For the text-containing cell, return its midpoint in (x, y) coordinate format. 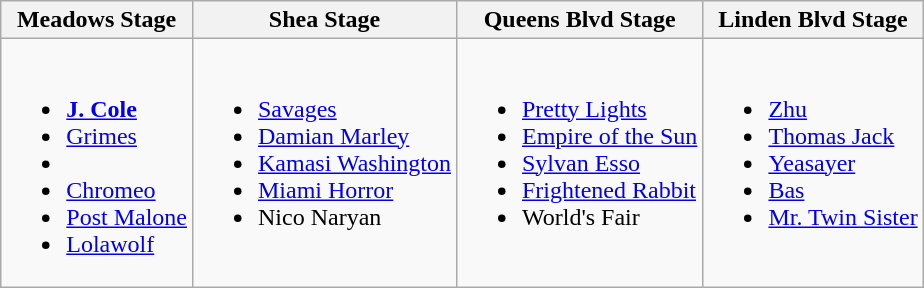
J. ColeGrimesChromeoPost MaloneLolawolf (97, 163)
Queens Blvd Stage (579, 20)
Pretty LightsEmpire of the SunSylvan EssoFrightened RabbitWorld's Fair (579, 163)
Shea Stage (324, 20)
SavagesDamian MarleyKamasi WashingtonMiami HorrorNico Naryan (324, 163)
ZhuThomas JackYeasayerBasMr. Twin Sister (813, 163)
Meadows Stage (97, 20)
Linden Blvd Stage (813, 20)
